Return (x, y) of the center of cell containing provided text 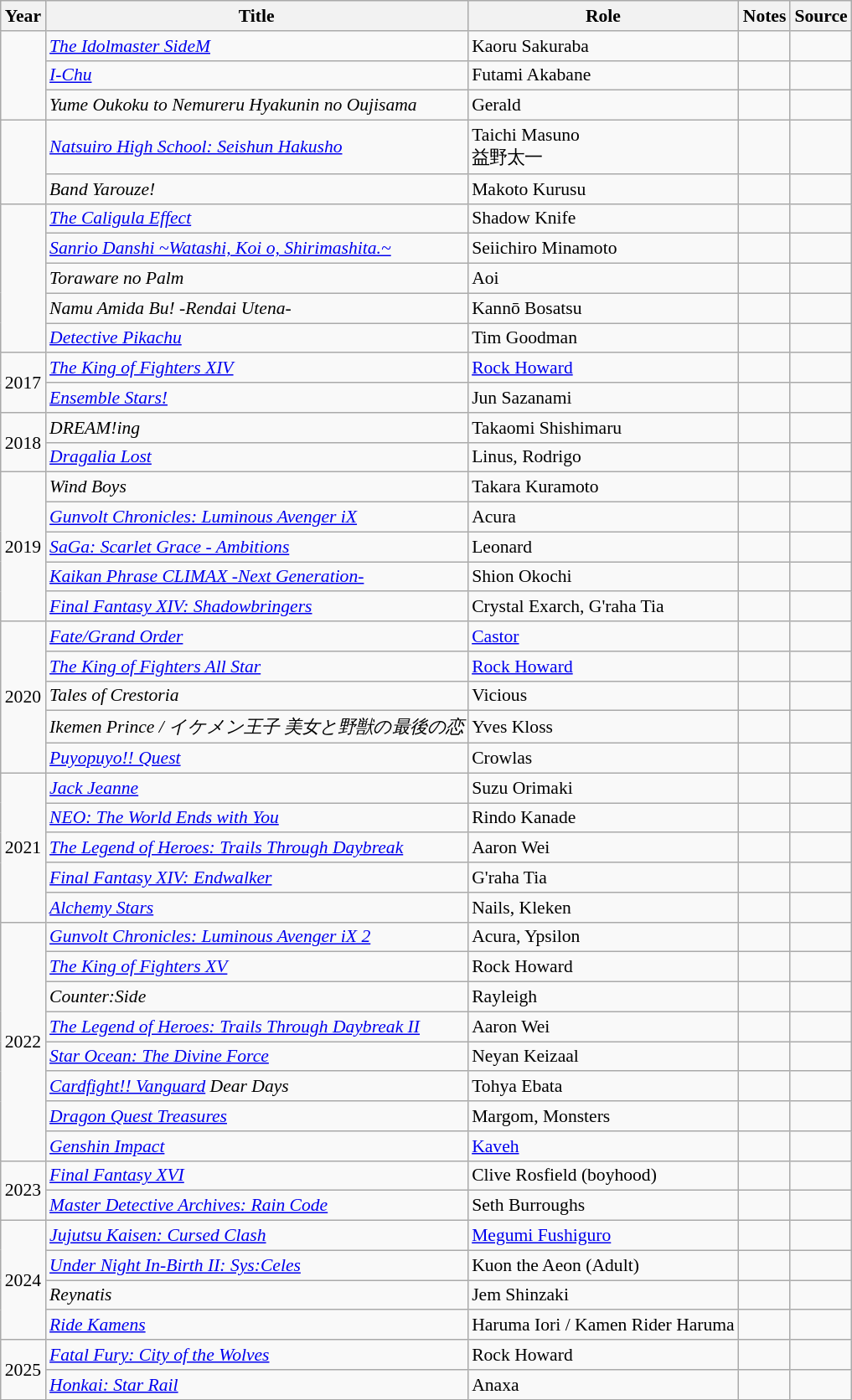
2025 (23, 1370)
Seiichiro Minamoto (603, 249)
Ikemen Prince / イケメン王子 美女と野獣の最後の恋 (256, 727)
Genshin Impact (256, 1146)
Acura, Ypsilon (603, 937)
Role (603, 16)
Honkai: Star Rail (256, 1385)
2022 (23, 1042)
Linus, Rodrigo (603, 457)
Gerald (603, 106)
Counter:Side (256, 997)
Makoto Kurusu (603, 189)
Haruma Iori / Kamen Rider Haruma (603, 1325)
Tim Goodman (603, 338)
Fate/Grand Order (256, 636)
Leonard (603, 547)
Kannō Bosatsu (603, 308)
Shion Okochi (603, 577)
Kaveh (603, 1146)
The Idolmaster SideM (256, 46)
Final Fantasy XIV: Shadowbringers (256, 607)
Anaxa (603, 1385)
Dragon Quest Treasures (256, 1116)
Kaoru Sakuraba (603, 46)
2018 (23, 442)
Reynatis (256, 1295)
Yves Kloss (603, 727)
2024 (23, 1280)
Vicious (603, 696)
Gunvolt Chronicles: Luminous Avenger iX 2 (256, 937)
Futami Akabane (603, 75)
Acura (603, 517)
Ensemble Stars! (256, 398)
Suzu Orimaki (603, 788)
Gunvolt Chronicles: Luminous Avenger iX (256, 517)
The King of Fighters All Star (256, 667)
Cardfight!! Vanguard Dear Days (256, 1087)
Title (256, 16)
Final Fantasy XIV: Endwalker (256, 878)
Jem Shinzaki (603, 1295)
2019 (23, 547)
Aoi (603, 279)
Seth Burroughs (603, 1206)
Kuon the Aeon (Adult) (603, 1265)
The King of Fighters XV (256, 967)
Puyopuyo!! Quest (256, 759)
Rindo Kanade (603, 818)
The Legend of Heroes: Trails Through Daybreak II (256, 1027)
Clive Rosfield (boyhood) (603, 1176)
Star Ocean: The Divine Force (256, 1057)
Natsuiro High School: Seishun Hakusho (256, 147)
SaGa: Scarlet Grace - Ambitions (256, 547)
Notes (765, 16)
Jun Sazanami (603, 398)
Band Yarouze! (256, 189)
Taichi Masuno益野太一 (603, 147)
DREAM!ing (256, 428)
Detective Pikachu (256, 338)
Dragalia Lost (256, 457)
Crystal Exarch, G'raha Tia (603, 607)
Under Night In-Birth II: Sys:Celes (256, 1265)
Ride Kamens (256, 1325)
Alchemy Stars (256, 908)
Final Fantasy XVI (256, 1176)
2021 (23, 847)
Crowlas (603, 759)
Tales of Crestoria (256, 696)
Megumi Fushiguro (603, 1236)
The Caligula Effect (256, 219)
Toraware no Palm (256, 279)
Rayleigh (603, 997)
Shadow Knife (603, 219)
Takara Kuramoto (603, 487)
NEO: The World Ends with You (256, 818)
The King of Fighters XIV (256, 368)
Takaomi Shishimaru (603, 428)
G'raha Tia (603, 878)
Sanrio Danshi ~Watashi, Koi o, Shirimashita.~ (256, 249)
Margom, Monsters (603, 1116)
Kaikan Phrase CLIMAX -Next Generation- (256, 577)
Namu Amida Bu! -Rendai Utena- (256, 308)
Year (23, 16)
Master Detective Archives: Rain Code (256, 1206)
Fatal Fury: City of the Wolves (256, 1355)
Jujutsu Kaisen: Cursed Clash (256, 1236)
Source (821, 16)
2023 (23, 1191)
Nails, Kleken (603, 908)
I-Chu (256, 75)
Neyan Keizaal (603, 1057)
Jack Jeanne (256, 788)
Tohya Ebata (603, 1087)
Wind Boys (256, 487)
2017 (23, 383)
The Legend of Heroes: Trails Through Daybreak (256, 848)
2020 (23, 697)
Yume Oukoku to Nemureru Hyakunin no Oujisama (256, 106)
Castor (603, 636)
